Extract the (X, Y) coordinate from the center of the cell holding the provided text.  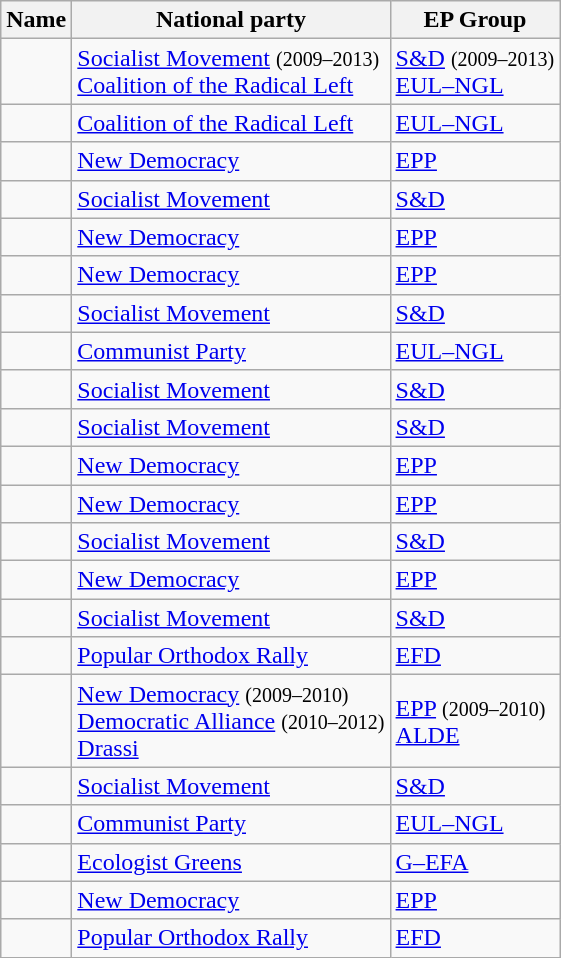
Socialist Movement (2009–2013) Coalition of the Radical Left (231, 72)
National party (231, 20)
Name (36, 20)
Coalition of the Radical Left (231, 123)
EPP (2009–2010) ALDE (475, 721)
EP Group (475, 20)
Ecologist Greens (231, 862)
New Democracy (2009–2010) Democratic Alliance (2010–2012) Drassi (231, 721)
S&D (2009–2013) EUL–NGL (475, 72)
G–EFA (475, 862)
